Locate the cell with the specified text and output its (X, Y) center coordinate. 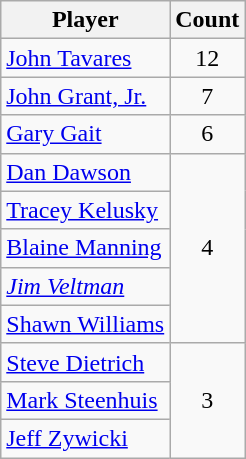
Tracey Kelusky (86, 210)
Jeff Zywicki (86, 438)
Dan Dawson (86, 172)
Gary Gait (86, 134)
6 (208, 134)
John Tavares (86, 58)
4 (208, 248)
John Grant, Jr. (86, 96)
Blaine Manning (86, 248)
Jim Veltman (86, 286)
3 (208, 400)
Count (208, 20)
Shawn Williams (86, 324)
Player (86, 20)
Steve Dietrich (86, 362)
12 (208, 58)
Mark Steenhuis (86, 400)
7 (208, 96)
